From the cell containing the given text, extract its center point as [X, Y] coordinate. 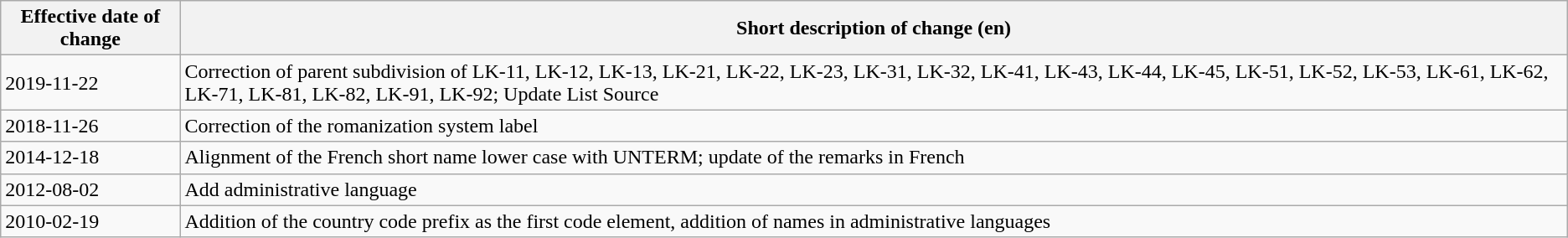
2018-11-26 [90, 126]
Add administrative language [874, 189]
Correction of the romanization system label [874, 126]
Addition of the country code prefix as the first code element, addition of names in administrative languages [874, 221]
Alignment of the French short name lower case with UNTERM; update of the remarks in French [874, 158]
2014-12-18 [90, 158]
Effective date of change [90, 28]
2012-08-02 [90, 189]
2010-02-19 [90, 221]
2019-11-22 [90, 82]
Short description of change (en) [874, 28]
